Detect which cell encompasses the target text, then output its [X, Y] center coordinate. 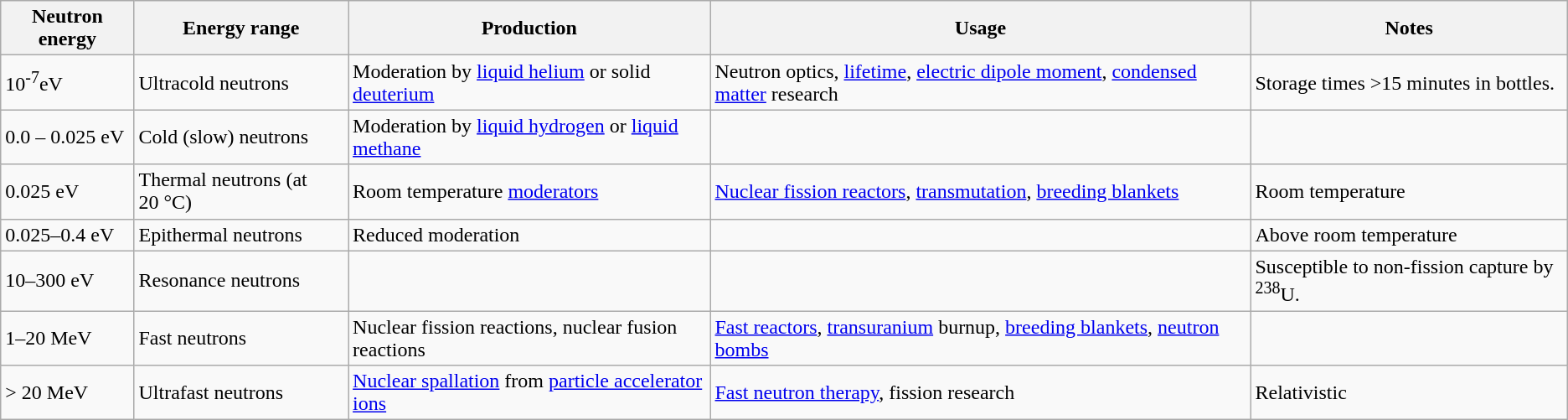
Fast neutrons [241, 339]
Above room temperature [1409, 235]
Moderation by liquid hydrogen or liquid methane [529, 137]
Relativistic [1409, 392]
Nuclear spallation from particle accelerator ions [529, 392]
1–20 MeV [67, 339]
10–300 eV [67, 281]
Fast neutron therapy, fission research [980, 392]
0.0 – 0.025 eV [67, 137]
> 20 MeV [67, 392]
Usage [980, 29]
Fast reactors, transuranium burnup, breeding blankets, neutron bombs [980, 339]
Nuclear fission reactions, nuclear fusion reactions [529, 339]
Energy range [241, 29]
Nuclear fission reactors, transmutation, breeding blankets [980, 191]
Storage times >15 minutes in bottles. [1409, 82]
Thermal neutrons (at 20 °C) [241, 191]
Room temperature moderators [529, 191]
Reduced moderation [529, 235]
0.025 eV [67, 191]
Production [529, 29]
Moderation by liquid helium or solid deuterium [529, 82]
10-7eV [67, 82]
Ultrafast neutrons [241, 392]
Notes [1409, 29]
Neutron optics, lifetime, electric dipole moment, condensed matter research [980, 82]
Cold (slow) neutrons [241, 137]
Resonance neutrons [241, 281]
Neutron energy [67, 29]
0.025–0.4 eV [67, 235]
Room temperature [1409, 191]
Ultracold neutrons [241, 82]
Susceptible to non-fission capture by 238U. [1409, 281]
Epithermal neutrons [241, 235]
